Pinpoint the cell where the given text exists, returning its [x, y] midpoint coordinate. 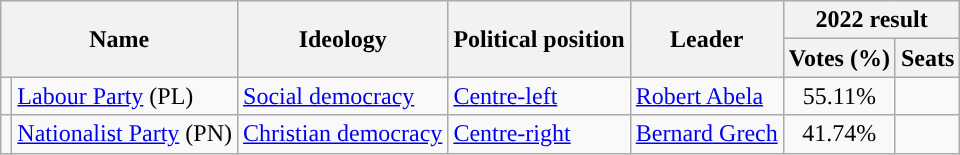
Political position [539, 39]
Votes (%) [839, 58]
55.11% [839, 96]
Bernard Grech [706, 134]
Labour Party (PL) [125, 96]
Centre-left [539, 96]
Name [120, 39]
Robert Abela [706, 96]
Leader [706, 39]
Ideology [343, 39]
Christian democracy [343, 134]
Seats [927, 58]
Centre-right [539, 134]
Social democracy [343, 96]
2022 result [872, 20]
Nationalist Party (PN) [125, 134]
41.74% [839, 134]
